Locate the cell with the specified text and output its [X, Y] center coordinate. 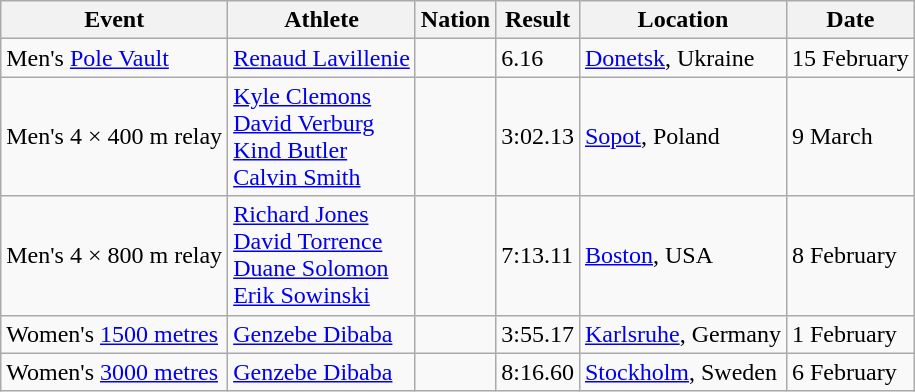
3:55.17 [538, 334]
Kyle ClemonsDavid VerburgKind ButlerCalvin Smith [322, 136]
1 February [850, 334]
9 March [850, 136]
Athlete [322, 20]
8 February [850, 256]
Women's 3000 metres [114, 372]
Date [850, 20]
Women's 1500 metres [114, 334]
Location [682, 20]
8:16.60 [538, 372]
6 February [850, 372]
6.16 [538, 58]
Event [114, 20]
Renaud Lavillenie [322, 58]
Men's 4 × 400 m relay [114, 136]
Karlsruhe, Germany [682, 334]
Nation [455, 20]
Men's Pole Vault [114, 58]
3:02.13 [538, 136]
Richard JonesDavid TorrenceDuane SolomonErik Sowinski [322, 256]
Donetsk, Ukraine [682, 58]
7:13.11 [538, 256]
Result [538, 20]
Sopot, Poland [682, 136]
Men's 4 × 800 m relay [114, 256]
Boston, USA [682, 256]
Stockholm, Sweden [682, 372]
15 February [850, 58]
